Provide the (x, y) coordinate of the cell's center where the given text is located.  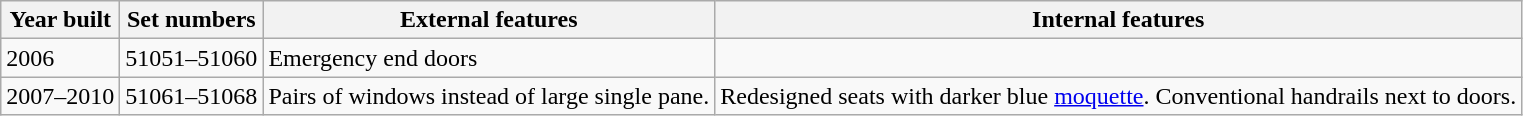
Emergency end doors (489, 58)
2007–2010 (60, 96)
51051–51060 (192, 58)
2006 (60, 58)
Year built (60, 20)
Pairs of windows instead of large single pane. (489, 96)
External features (489, 20)
Internal features (1118, 20)
51061–51068 (192, 96)
Redesigned seats with darker blue moquette. Conventional handrails next to doors. (1118, 96)
Set numbers (192, 20)
